Find where the given text appears and provide that cell's center as [x, y] coordinate. 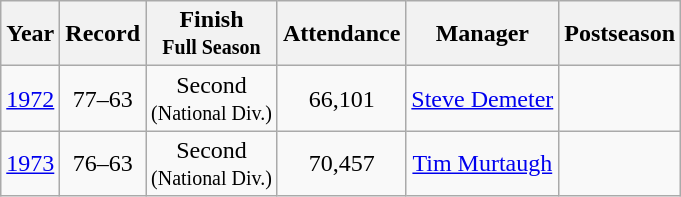
Attendance [341, 34]
Postseason [620, 34]
76–63 [103, 164]
1972 [30, 98]
1973 [30, 164]
70,457 [341, 164]
Tim Murtaugh [482, 164]
Finish Full Season [212, 34]
Record [103, 34]
66,101 [341, 98]
77–63 [103, 98]
Manager [482, 34]
Year [30, 34]
Steve Demeter [482, 98]
